For the text-containing cell, return its midpoint in [x, y] coordinate format. 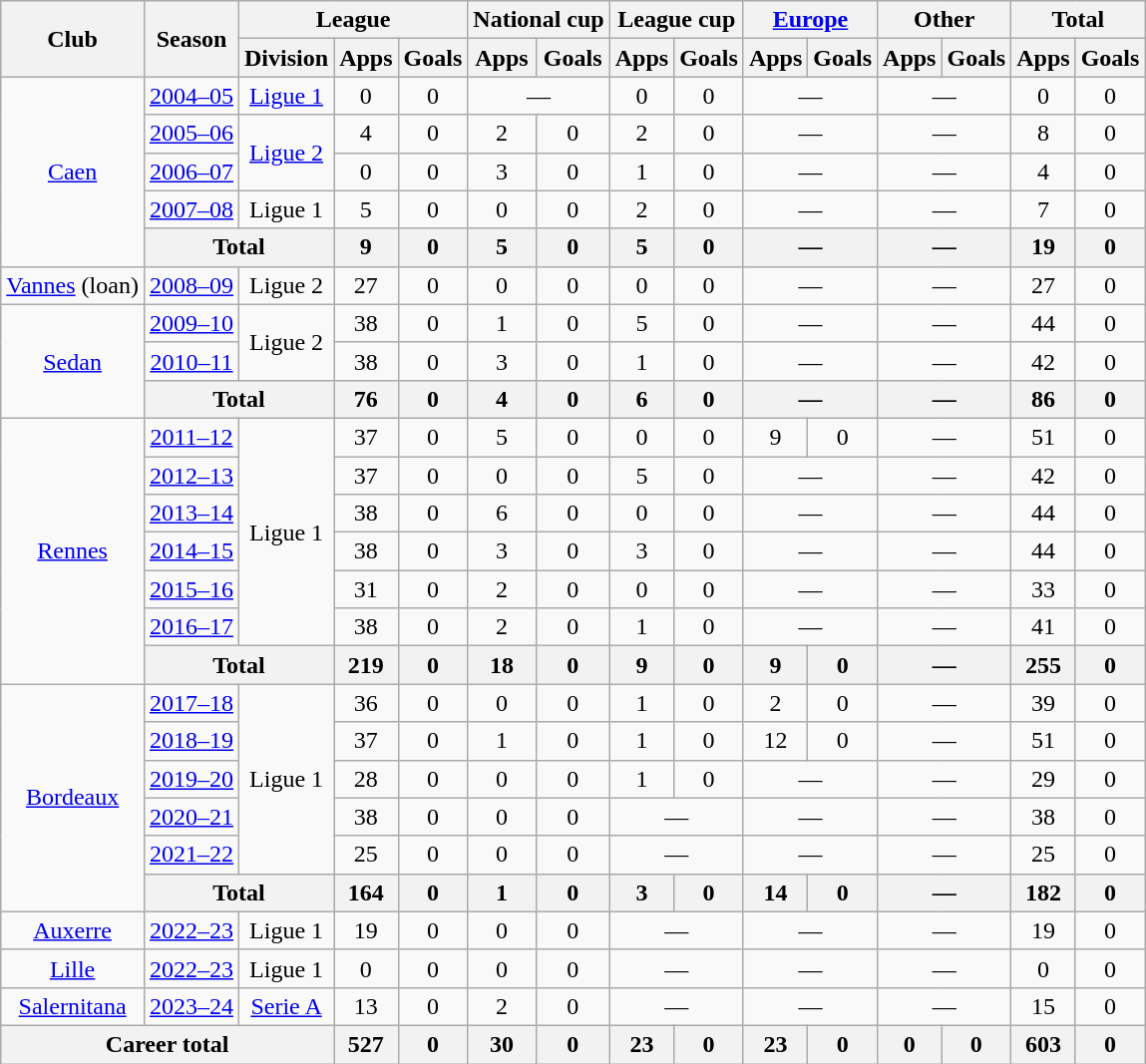
2013–14 [191, 514]
2020–21 [191, 817]
2012–13 [191, 476]
2019–20 [191, 779]
Division [287, 58]
Serie A [287, 1006]
7 [1043, 209]
Season [191, 39]
86 [1043, 399]
2006–07 [191, 172]
15 [1043, 1006]
13 [366, 1006]
182 [1043, 892]
8 [1043, 134]
National cup [539, 20]
2014–15 [191, 551]
2017–18 [191, 703]
28 [366, 779]
603 [1043, 1044]
Club [73, 39]
39 [1043, 703]
Vannes (loan) [73, 285]
Career total [168, 1044]
Europe [810, 20]
Sedan [73, 361]
League cup [676, 20]
30 [502, 1044]
76 [366, 399]
Lille [73, 968]
164 [366, 892]
2004–05 [191, 96]
36 [366, 703]
Bordeaux [73, 798]
2011–12 [191, 437]
18 [502, 665]
Other [945, 20]
Auxerre [73, 930]
527 [366, 1044]
2023–24 [191, 1006]
Rennes [73, 550]
2018–19 [191, 741]
219 [366, 665]
Caen [73, 172]
2010–11 [191, 361]
2008–09 [191, 285]
2005–06 [191, 134]
255 [1043, 665]
2016–17 [191, 627]
2021–22 [191, 855]
33 [1043, 589]
31 [366, 589]
2015–16 [191, 589]
14 [775, 892]
2009–10 [191, 323]
12 [775, 741]
League [353, 20]
29 [1043, 779]
Salernitana [73, 1006]
2007–08 [191, 209]
41 [1043, 627]
